Determine the (X, Y) coordinate at the center of the cell enclosing the given text.  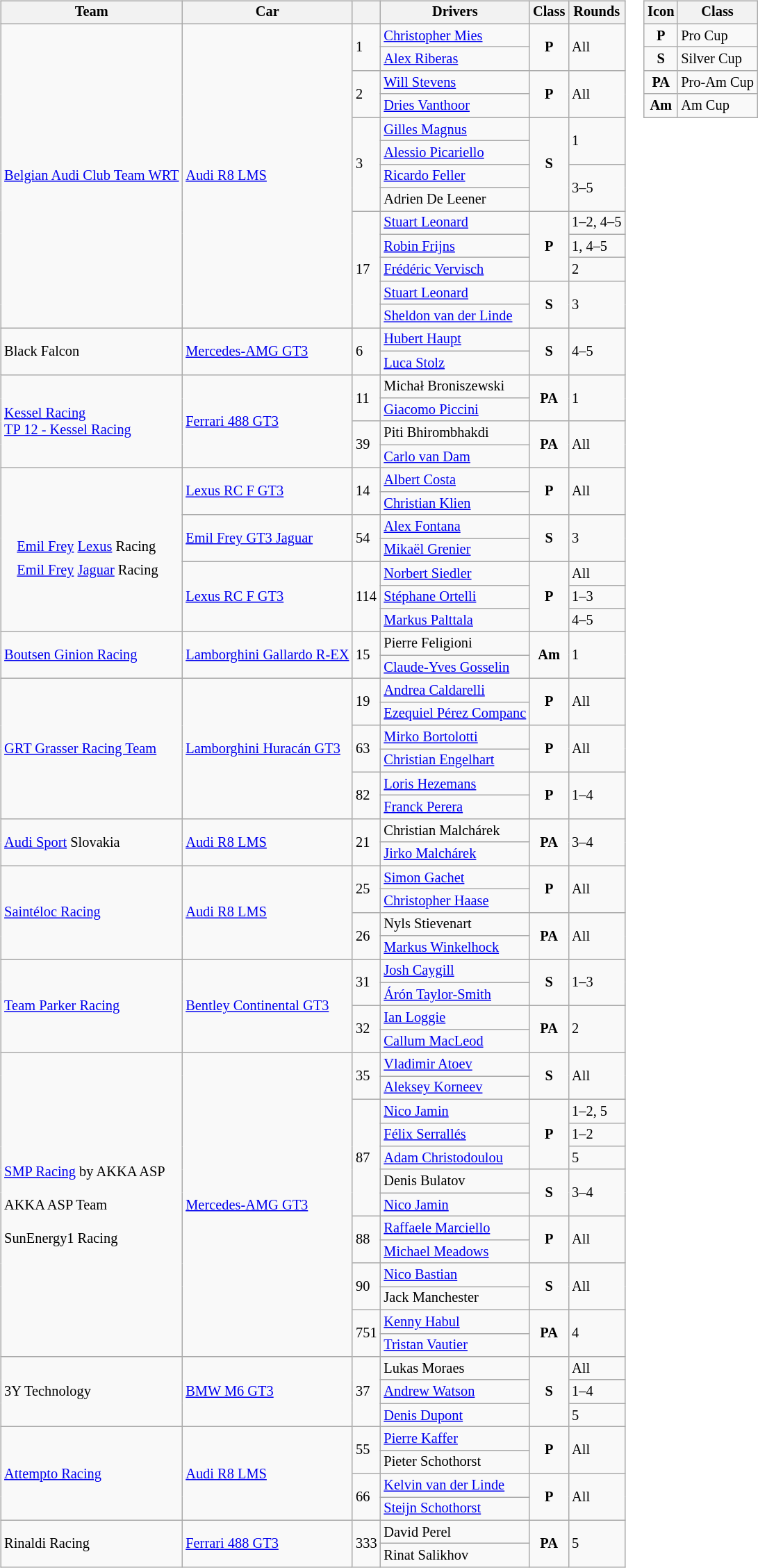
Pierre Feligioni (454, 643)
37 (366, 1392)
Stéphane Ortelli (454, 597)
Emil Frey Lexus Racing (88, 546)
Nyls Stievenart (454, 924)
Dries Vanthoor (454, 106)
Pro-Am Cup (717, 83)
14 (366, 492)
Adrien De Leener (454, 199)
39 (366, 445)
82 (366, 795)
25 (366, 889)
Pieter Schothorst (454, 1462)
Christopher Mies (454, 35)
Emil Frey GT3 Jaguar (267, 538)
90 (366, 1287)
Alex Fontana (454, 527)
Tristan Vautier (454, 1345)
15 (366, 654)
Carlo van Dam (454, 456)
35 (366, 1075)
55 (366, 1451)
Andrew Watson (454, 1392)
19 (366, 702)
Team Parker Racing (92, 1006)
Saintéloc Racing (92, 913)
David Perel (454, 1532)
Icon (661, 13)
Rinat Salikhov (454, 1555)
Emil Frey Lexus Racing Emil Frey Jaguar Racing (92, 550)
Team (92, 13)
1–2 (596, 1134)
Kenny Habul (454, 1321)
Markus Winkelhock (454, 948)
66 (366, 1496)
Nico Bastian (454, 1275)
Attempto Racing (92, 1474)
BMW M6 GT3 (267, 1392)
Franck Perera (454, 807)
Lamborghini Huracán GT3 (267, 749)
Gilles Magnus (454, 129)
26 (366, 935)
Ian Loggie (454, 1018)
Christopher Haase (454, 901)
17 (366, 270)
Luca Stolz (454, 363)
Rinaldi Racing (92, 1544)
Félix Serrallés (454, 1134)
Markus Palttala (454, 620)
Vladimir Atoev (454, 1064)
Ezequiel Pérez Companc (454, 713)
31 (366, 982)
Mikaël Grenier (454, 550)
Denis Dupont (454, 1415)
Norbert Siedler (454, 573)
1, 4–5 (596, 246)
63 (366, 749)
88 (366, 1239)
Adam Christodoulou (454, 1158)
Denis Bulatov (454, 1181)
Car (267, 13)
751 (366, 1332)
11 (366, 397)
3–5 (596, 188)
1–2, 5 (596, 1111)
Robin Frijns (454, 246)
Mirko Bortolotti (454, 737)
Lukas Moraes (454, 1369)
Christian Engelhart (454, 761)
Giacomo Piccini (454, 410)
54 (366, 538)
Steijn Schothorst (454, 1509)
Michael Meadows (454, 1251)
1–2, 4–5 (596, 223)
Christian Malchárek (454, 831)
Pro Cup (717, 35)
Frédéric Vervisch (454, 270)
Sheldon van der Linde (454, 316)
Emil Frey Jaguar Racing (88, 570)
Piti Bhirombhakdi (454, 433)
Rounds (596, 13)
114 (366, 596)
3Y Technology (92, 1392)
Andrea Caldarelli (454, 691)
Belgian Audi Club Team WRT (92, 176)
Raffaele Marciello (454, 1228)
Jack Manchester (454, 1298)
Claude-Yves Gosselin (454, 667)
32 (366, 1030)
Kelvin van der Linde (454, 1485)
Pierre Kaffer (454, 1439)
Am Cup (717, 106)
Michał Broniszewski (454, 386)
Albert Costa (454, 480)
GRT Grasser Racing Team (92, 749)
Jirko Malchárek (454, 854)
Christian Klien (454, 503)
Boutsen Ginion Racing (92, 654)
Audi Sport Slovakia (92, 842)
Alex Riberas (454, 59)
Hubert Haupt (454, 340)
Aleksey Korneev (454, 1088)
333 (366, 1544)
Kessel Racing TP 12 - Kessel Racing (92, 421)
Drivers (454, 13)
Bentley Continental GT3 (267, 1006)
Will Stevens (454, 83)
Black Falcon (92, 352)
Simon Gachet (454, 877)
Árón Taylor-Smith (454, 994)
Loris Hezemans (454, 784)
Josh Caygill (454, 971)
6 (366, 352)
87 (366, 1157)
21 (366, 842)
Callum MacLeod (454, 1041)
SMP Racing by AKKA ASP AKKA ASP Team SunEnergy1 Racing (92, 1205)
Alessio Picariello (454, 153)
Ricardo Feller (454, 176)
4 (596, 1332)
Lamborghini Gallardo R-EX (267, 654)
Silver Cup (717, 59)
